Output the [x, y] coordinate of the center of the cell containing the given text.  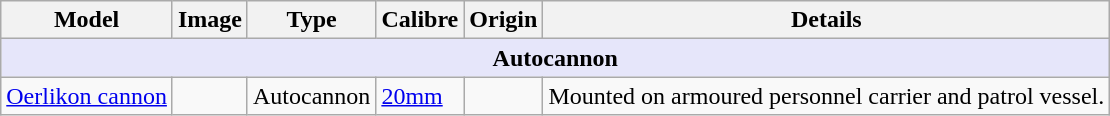
Calibre [420, 20]
Model [87, 20]
Image [210, 20]
20mm [420, 96]
Oerlikon cannon [87, 96]
Type [311, 20]
Details [826, 20]
Origin [504, 20]
Mounted on armoured personnel carrier and patrol vessel. [826, 96]
